Search for the cell housing the specified text and yield its (X, Y) center coordinate. 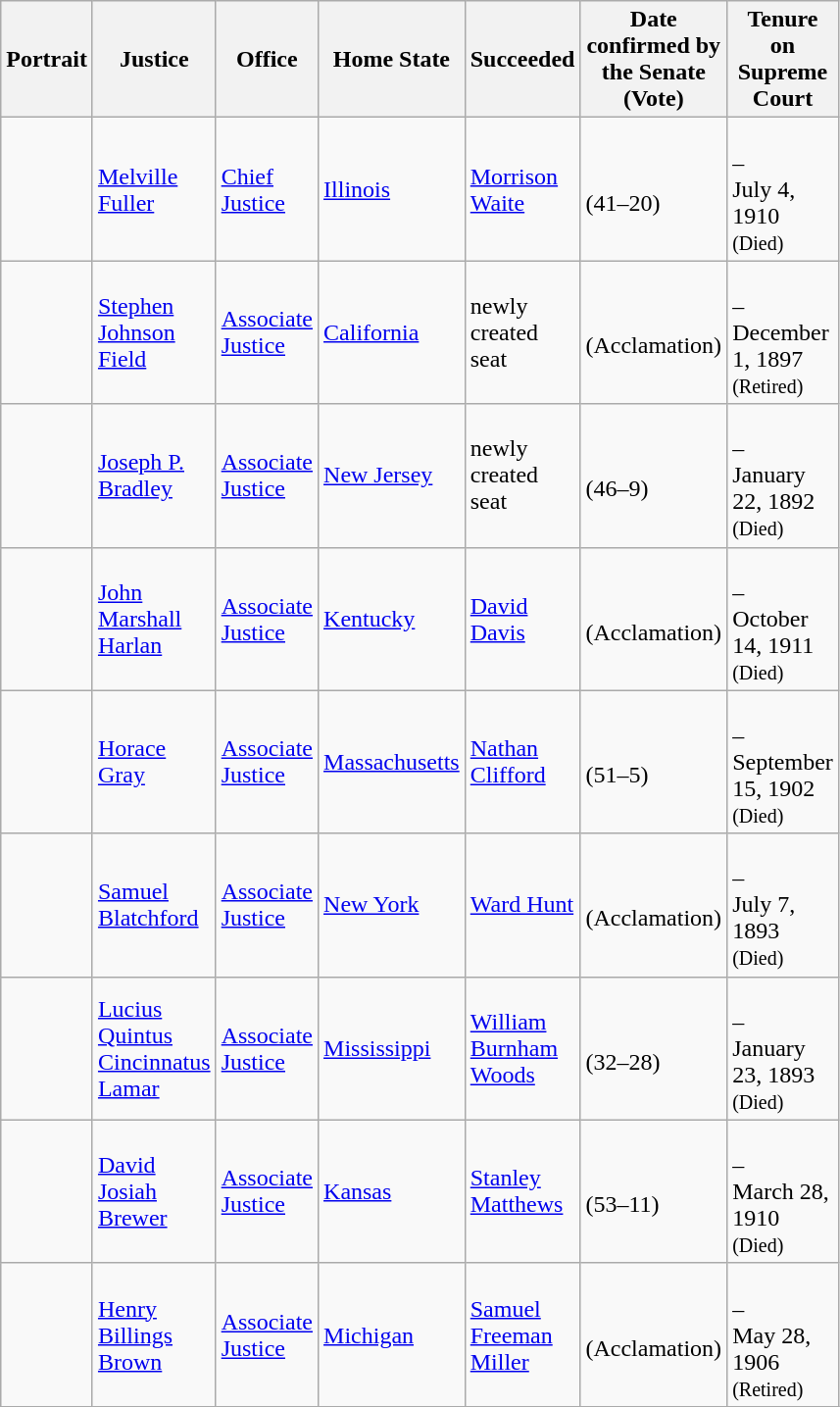
(53–11) (654, 1191)
(46–9) (654, 476)
Stephen Johnson Field (154, 332)
Joseph P. Bradley (154, 476)
Morrison Waite (522, 189)
David Josiah Brewer (154, 1191)
Henry Billings Brown (154, 1334)
Michigan (392, 1334)
Kansas (392, 1191)
Date confirmed by the Senate(Vote) (654, 59)
Succeeded (522, 59)
–July 4, 1910(Died) (783, 189)
Samuel Freeman Miller (522, 1334)
(32–28) (654, 1048)
–October 14, 1911(Died) (783, 619)
(51–5) (654, 762)
Chief Justice (267, 189)
Ward Hunt (522, 905)
–January 23, 1893(Died) (783, 1048)
–December 1, 1897(Retired) (783, 332)
New Jersey (392, 476)
Massachusetts (392, 762)
Justice (154, 59)
Lucius Quintus Cincinnatus Lamar (154, 1048)
Illinois (392, 189)
Samuel Blatchford (154, 905)
Nathan Clifford (522, 762)
New York (392, 905)
Horace Gray (154, 762)
Tenure on Supreme Court (783, 59)
California (392, 332)
Office (267, 59)
William Burnham Woods (522, 1048)
–September 15, 1902(Died) (783, 762)
John Marshall Harlan (154, 619)
–March 28, 1910(Died) (783, 1191)
–July 7, 1893(Died) (783, 905)
Portrait (47, 59)
Melville Fuller (154, 189)
Kentucky (392, 619)
David Davis (522, 619)
Stanley Matthews (522, 1191)
(41–20) (654, 189)
Home State (392, 59)
–January 22, 1892(Died) (783, 476)
–May 28, 1906(Retired) (783, 1334)
Mississippi (392, 1048)
